Identify which cell holds the provided text, then report its [x, y] central coordinate. 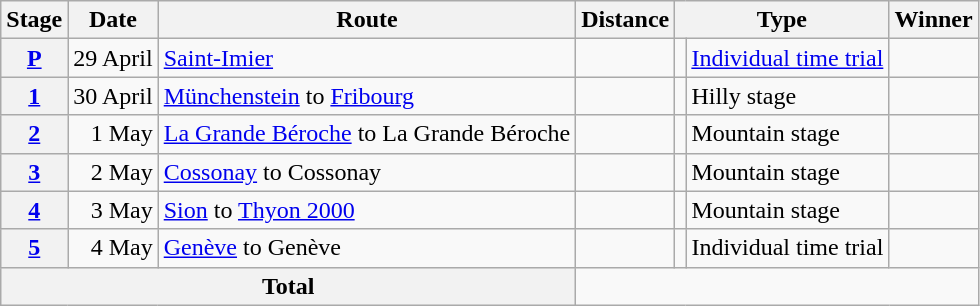
P [34, 58]
2 [34, 134]
Cossonay to Cossonay [367, 172]
Genève to Genève [367, 248]
Saint-Imier [367, 58]
5 [34, 248]
Distance [626, 20]
30 April [113, 96]
Type [782, 20]
2 May [113, 172]
Date [113, 20]
3 [34, 172]
29 April [113, 58]
4 May [113, 248]
Route [367, 20]
Sion to Thyon 2000 [367, 210]
1 May [113, 134]
4 [34, 210]
Hilly stage [788, 96]
Winner [934, 20]
La Grande Béroche to La Grande Béroche [367, 134]
1 [34, 96]
Münchenstein to Fribourg [367, 96]
Total [288, 286]
3 May [113, 210]
Stage [34, 20]
